Detect which cell encompasses the target text, then output its [X, Y] center coordinate. 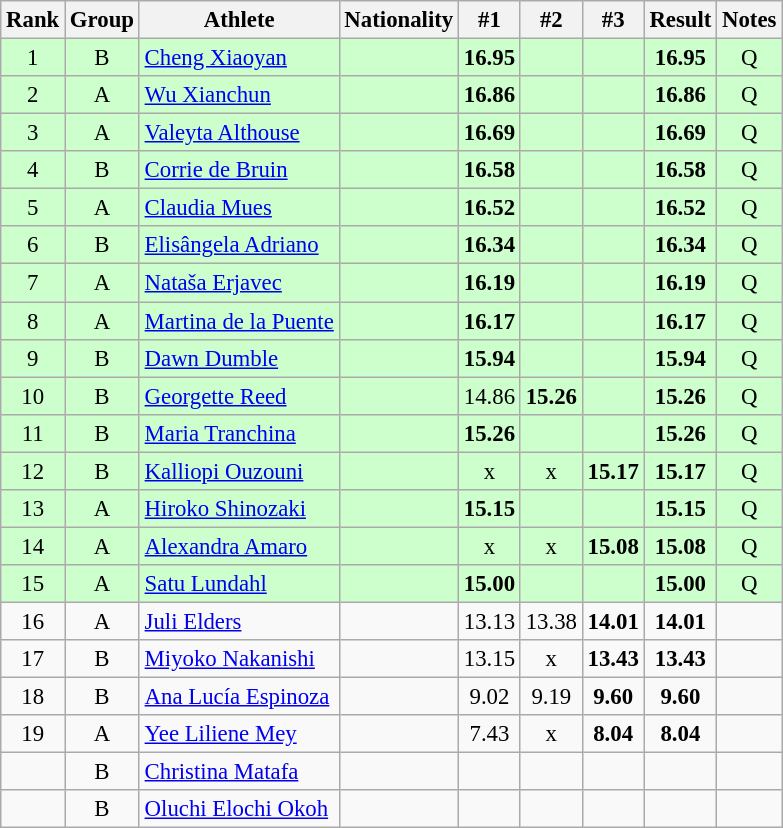
6 [33, 245]
Corrie de Bruin [239, 170]
Alexandra Amaro [239, 546]
Cheng Xiaoyan [239, 58]
18 [33, 697]
Martina de la Puente [239, 321]
Notes [750, 20]
Athlete [239, 20]
Kalliopi Ouzouni [239, 471]
Yee Liliene Mey [239, 734]
9 [33, 358]
10 [33, 396]
14 [33, 546]
2 [33, 95]
15 [33, 584]
7 [33, 283]
13.15 [490, 659]
13 [33, 509]
Georgette Reed [239, 396]
Valeyta Althouse [239, 133]
4 [33, 170]
Nationality [398, 20]
17 [33, 659]
Maria Tranchina [239, 433]
Christina Matafa [239, 772]
11 [33, 433]
#1 [490, 20]
5 [33, 208]
#2 [551, 20]
9.02 [490, 697]
Hiroko Shinozaki [239, 509]
Claudia Mues [239, 208]
14.86 [490, 396]
1 [33, 58]
Miyoko Nakanishi [239, 659]
#3 [613, 20]
8 [33, 321]
Dawn Dumble [239, 358]
13.13 [490, 621]
3 [33, 133]
Juli Elders [239, 621]
Group [102, 20]
12 [33, 471]
19 [33, 734]
Nataša Erjavec [239, 283]
7.43 [490, 734]
Wu Xianchun [239, 95]
Ana Lucía Espinoza [239, 697]
Result [680, 20]
16 [33, 621]
Satu Lundahl [239, 584]
9.19 [551, 697]
13.38 [551, 621]
Rank [33, 20]
Elisângela Adriano [239, 245]
Oluchi Elochi Okoh [239, 809]
